Output the [x, y] coordinate of the center of the cell containing the given text.  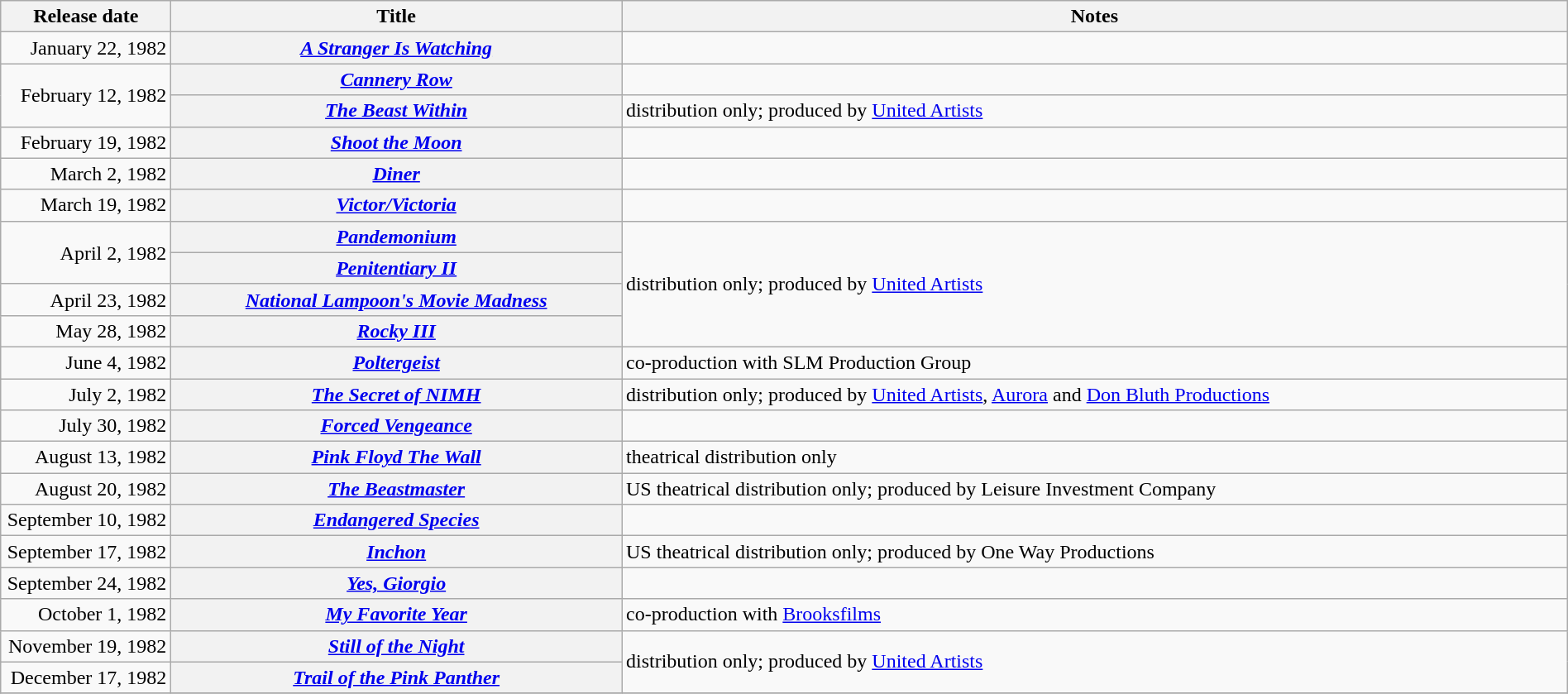
The Beastmaster [397, 489]
Title [397, 17]
August 13, 1982 [86, 457]
January 22, 1982 [86, 48]
Endangered Species [397, 520]
The Beast Within [397, 111]
Notes [1095, 17]
February 12, 1982 [86, 95]
August 20, 1982 [86, 489]
Cannery Row [397, 79]
co-production with Brooksfilms [1095, 615]
March 19, 1982 [86, 205]
March 2, 1982 [86, 174]
September 17, 1982 [86, 552]
December 17, 1982 [86, 677]
Shoot the Moon [397, 142]
Rocky III [397, 331]
June 4, 1982 [86, 362]
distribution only; produced by United Artists, Aurora and Don Bluth Productions [1095, 395]
Penitentiary II [397, 268]
Yes, Giorgio [397, 583]
US theatrical distribution only; produced by Leisure Investment Company [1095, 489]
May 28, 1982 [86, 331]
July 30, 1982 [86, 426]
Forced Vengeance [397, 426]
April 2, 1982 [86, 252]
Still of the Night [397, 646]
Release date [86, 17]
The Secret of NIMH [397, 395]
A Stranger Is Watching [397, 48]
July 2, 1982 [86, 395]
Diner [397, 174]
Pink Floyd The Wall [397, 457]
US theatrical distribution only; produced by One Way Productions [1095, 552]
September 10, 1982 [86, 520]
Trail of the Pink Panther [397, 677]
Inchon [397, 552]
September 24, 1982 [86, 583]
Poltergeist [397, 362]
theatrical distribution only [1095, 457]
My Favorite Year [397, 615]
October 1, 1982 [86, 615]
co-production with SLM Production Group [1095, 362]
February 19, 1982 [86, 142]
November 19, 1982 [86, 646]
Victor/Victoria [397, 205]
Pandemonium [397, 237]
April 23, 1982 [86, 299]
National Lampoon's Movie Madness [397, 299]
